From the cell containing the given text, extract its center point as [X, Y] coordinate. 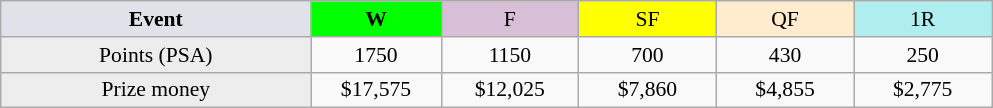
Prize money [156, 90]
F [510, 19]
$4,855 [785, 90]
$2,775 [923, 90]
250 [923, 55]
1750 [376, 55]
430 [785, 55]
W [376, 19]
1R [923, 19]
700 [648, 55]
$12,025 [510, 90]
Event [156, 19]
1150 [510, 55]
$17,575 [376, 90]
SF [648, 19]
Points (PSA) [156, 55]
QF [785, 19]
$7,860 [648, 90]
